Pinpoint the cell where the given text exists, returning its [X, Y] midpoint coordinate. 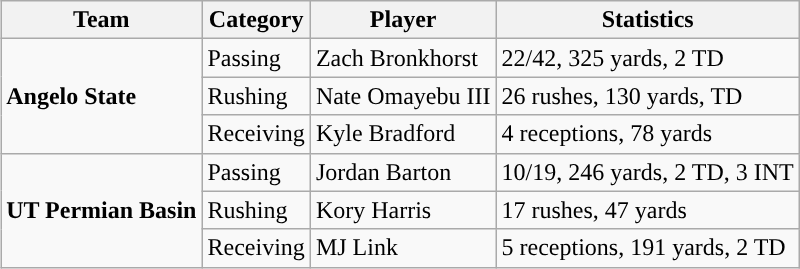
Statistics [648, 20]
MJ Link [403, 248]
26 rushes, 130 yards, TD [648, 96]
Zach Bronkhorst [403, 58]
Kyle Bradford [403, 134]
22/42, 325 yards, 2 TD [648, 58]
5 receptions, 191 yards, 2 TD [648, 248]
UT Permian Basin [102, 210]
Player [403, 20]
Jordan Barton [403, 172]
4 receptions, 78 yards [648, 134]
Angelo State [102, 96]
10/19, 246 yards, 2 TD, 3 INT [648, 172]
Nate Omayebu III [403, 96]
Category [256, 20]
17 rushes, 47 yards [648, 210]
Team [102, 20]
Kory Harris [403, 210]
